Output the [x, y] coordinate of the center of the cell containing the given text.  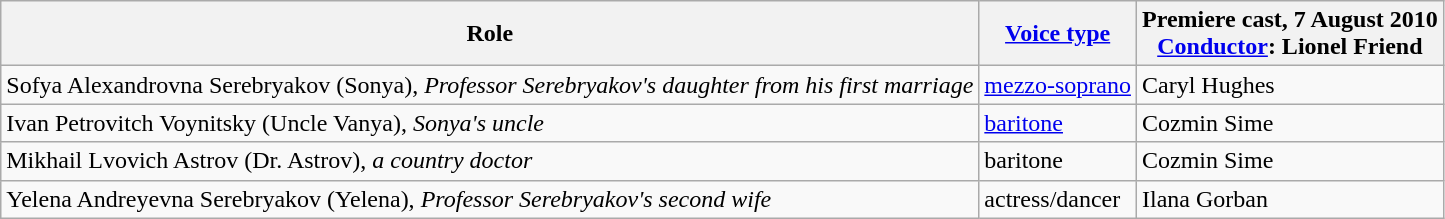
Premiere cast, 7 August 2010Conductor: Lionel Friend [1290, 34]
Voice type [1058, 34]
Ivan Petrovitch Voynitsky (Uncle Vanya), Sonya's uncle [490, 123]
Mikhail Lvovich Astrov (Dr. Astrov), a country doctor [490, 161]
Ilana Gorban [1290, 199]
Role [490, 34]
Caryl Hughes [1290, 85]
actress/dancer [1058, 199]
Sofya Alexandrovna Serebryakov (Sonya), Professor Serebryakov's daughter from his first marriage [490, 85]
mezzo-soprano [1058, 85]
Yelena Andreyevna Serebryakov (Yelena), Professor Serebryakov's second wife [490, 199]
